Detect which cell encompasses the target text, then output its [x, y] center coordinate. 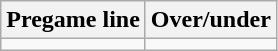
Pregame line [74, 20]
Over/under [210, 20]
